Scan for the cell matching the given text and deliver its (X, Y) coordinate at center. 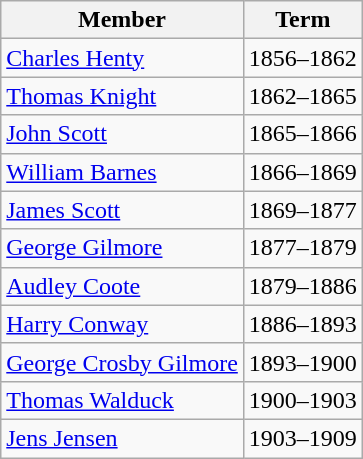
1869–1877 (302, 210)
Harry Conway (122, 324)
Charles Henty (122, 58)
1879–1886 (302, 286)
George Crosby Gilmore (122, 362)
Thomas Knight (122, 96)
Term (302, 20)
1856–1862 (302, 58)
James Scott (122, 210)
1866–1869 (302, 172)
1877–1879 (302, 248)
1903–1909 (302, 438)
Thomas Walduck (122, 400)
William Barnes (122, 172)
1893–1900 (302, 362)
George Gilmore (122, 248)
1862–1865 (302, 96)
Audley Coote (122, 286)
John Scott (122, 134)
1886–1893 (302, 324)
Member (122, 20)
Jens Jensen (122, 438)
1865–1866 (302, 134)
1900–1903 (302, 400)
